Output the [x, y] coordinate of the center of the cell containing the given text.  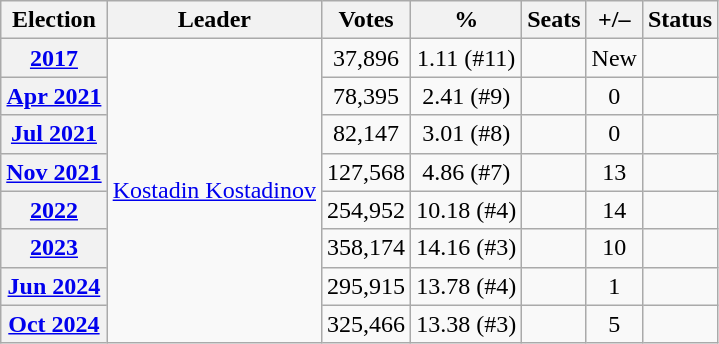
New [614, 58]
325,466 [366, 324]
% [466, 20]
14.16 (#3) [466, 248]
2.41 (#9) [466, 96]
82,147 [366, 134]
Jun 2024 [54, 286]
Election [54, 20]
Seats [554, 20]
1.11 (#11) [466, 58]
13.78 (#4) [466, 286]
Jul 2021 [54, 134]
2017 [54, 58]
Kostadin Kostadinov [214, 191]
78,395 [366, 96]
Nov 2021 [54, 172]
5 [614, 324]
13.38 (#3) [466, 324]
+/– [614, 20]
Votes [366, 20]
295,915 [366, 286]
254,952 [366, 210]
Leader [214, 20]
14 [614, 210]
Apr 2021 [54, 96]
37,896 [366, 58]
13 [614, 172]
358,174 [366, 248]
127,568 [366, 172]
1 [614, 286]
3.01 (#8) [466, 134]
Status [680, 20]
4.86 (#7) [466, 172]
2023 [54, 248]
Oct 2024 [54, 324]
2022 [54, 210]
10 [614, 248]
10.18 (#4) [466, 210]
